Locate the cell with the specified text and output its [x, y] center coordinate. 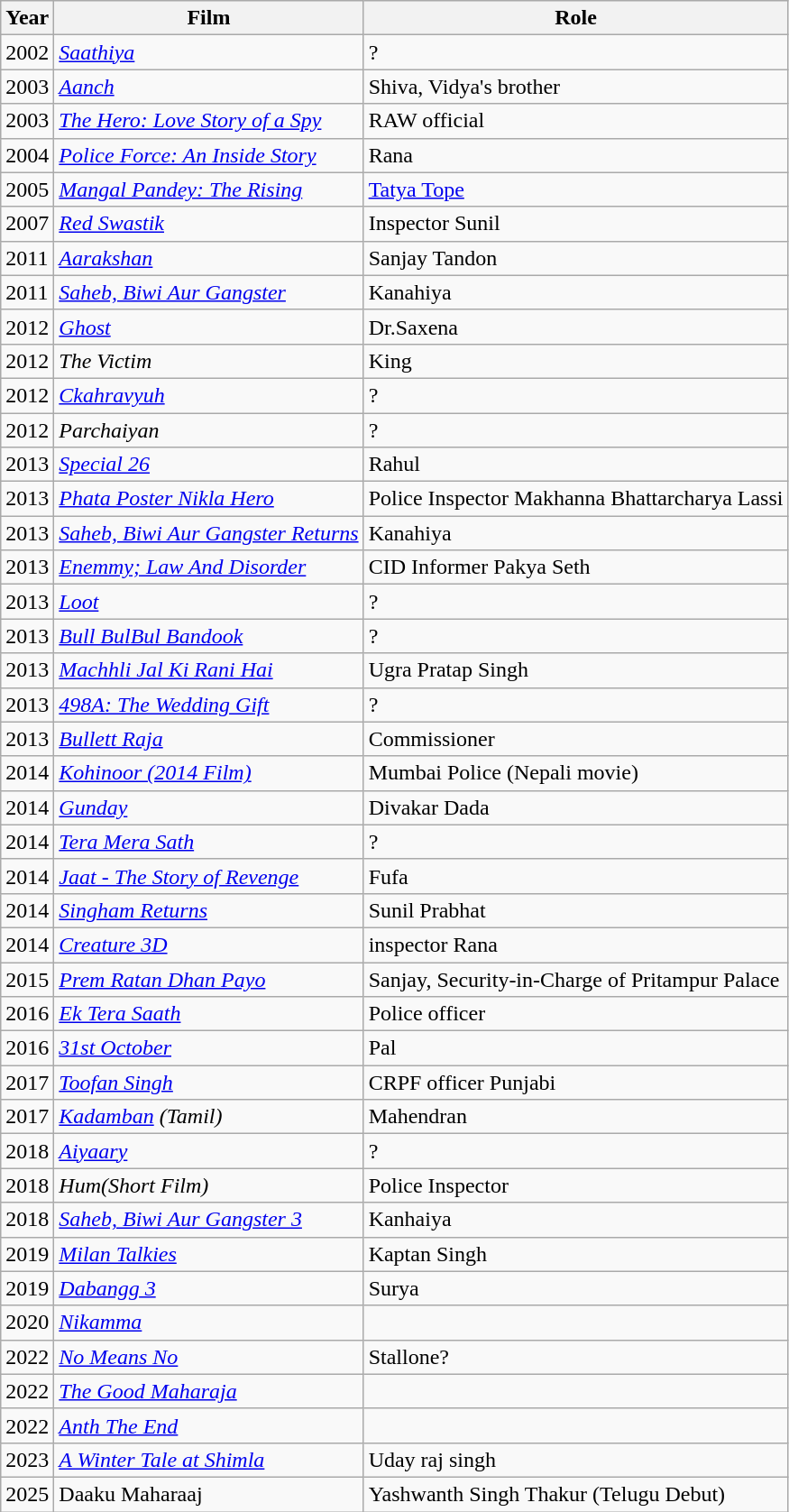
31st October [209, 1048]
Bullett Raja [209, 739]
CRPF officer Punjabi [575, 1083]
The Good Maharaja [209, 1391]
Saathiya [209, 52]
No Means No [209, 1357]
Year [27, 18]
2015 [27, 979]
A Winter Tale at Shimla [209, 1460]
Tera Mera Sath [209, 842]
Phata Poster Nikla Hero [209, 499]
Pal [575, 1048]
Sanjay, Security-in-Charge of Pritampur Palace [575, 979]
Aarakshan [209, 258]
Sanjay Tandon [575, 258]
Singham Returns [209, 910]
Role [575, 18]
Uday raj singh [575, 1460]
2007 [27, 224]
Ghost [209, 327]
2020 [27, 1323]
Ugra Pratap Singh [575, 670]
Aanch [209, 87]
Jaat - The Story of Revenge [209, 876]
King [575, 361]
Hum(Short Film) [209, 1185]
Mahendran [575, 1117]
2004 [27, 155]
Milan Talkies [209, 1254]
Surya [575, 1288]
2025 [27, 1494]
Aiyaary [209, 1151]
Stallone? [575, 1357]
498A: The Wedding Gift [209, 705]
Dabangg 3 [209, 1288]
2002 [27, 52]
Ckahravyuh [209, 395]
The Hero: Love Story of a Spy [209, 121]
Mangal Pandey: The Rising [209, 189]
Inspector Sunil [575, 224]
CID Informer Pakya Seth [575, 567]
Special 26 [209, 465]
Rana [575, 155]
Enemmy; Law And Disorder [209, 567]
Toofan Singh [209, 1083]
Commissioner [575, 739]
Sunil Prabhat [575, 910]
Film [209, 18]
Kohinoor (2014 Film) [209, 773]
Yashwanth Singh Thakur (Telugu Debut) [575, 1494]
Mumbai Police (Nepali movie) [575, 773]
Police Inspector Makhanna Bhattarcharya Lassi [575, 499]
Prem Ratan Dhan Payo [209, 979]
Red Swastik [209, 224]
Kaptan Singh [575, 1254]
Gunday [209, 807]
The Victim [209, 361]
Parchaiyan [209, 430]
Kadamban (Tamil) [209, 1117]
Dr.Saxena [575, 327]
Divakar Dada [575, 807]
Nikamma [209, 1323]
Saheb, Biwi Aur Gangster 3 [209, 1220]
Tatya Tope [575, 189]
Anth The End [209, 1425]
Fufa [575, 876]
RAW official [575, 121]
Daaku Maharaaj [209, 1494]
2005 [27, 189]
Police Inspector [575, 1185]
Police officer [575, 1014]
Police Force: An Inside Story [209, 155]
Saheb, Biwi Aur Gangster Returns [209, 533]
Kanhaiya [575, 1220]
Creature 3D [209, 945]
Ek Tera Saath [209, 1014]
Loot [209, 602]
Bull BulBul Bandook [209, 636]
Rahul [575, 465]
Shiva, Vidya's brother [575, 87]
inspector Rana [575, 945]
Saheb, Biwi Aur Gangster [209, 292]
Machhli Jal Ki Rani Hai [209, 670]
2023 [27, 1460]
